Capture the cell that displays the provided text and extract its [X, Y] central coordinate. 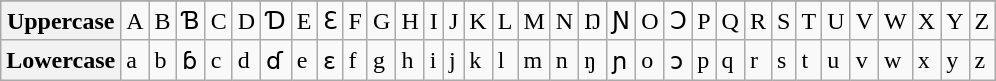
V [864, 21]
l [505, 60]
z [982, 60]
u [836, 60]
ɛ [330, 60]
n [564, 60]
ɲ [622, 60]
C [218, 21]
h [410, 60]
v [864, 60]
Ɛ [330, 21]
X [926, 21]
Y [955, 21]
W [896, 21]
ɗ [276, 60]
f [355, 60]
T [809, 21]
k [478, 60]
p [704, 60]
w [896, 60]
c [218, 60]
Z [982, 21]
Lowercase [61, 60]
ɓ [190, 60]
Q [730, 21]
S [784, 21]
Ɔ [678, 21]
e [304, 60]
K [478, 21]
I [434, 21]
q [730, 60]
i [434, 60]
a [135, 60]
B [162, 21]
E [304, 21]
Uppercase [61, 21]
Ŋ [593, 21]
O [650, 21]
x [926, 60]
U [836, 21]
Ɗ [276, 21]
d [246, 60]
L [505, 21]
t [809, 60]
o [650, 60]
j [453, 60]
Ɲ [622, 21]
s [784, 60]
ɔ [678, 60]
r [758, 60]
M [534, 21]
D [246, 21]
b [162, 60]
J [453, 21]
y [955, 60]
H [410, 21]
m [534, 60]
A [135, 21]
ŋ [593, 60]
G [381, 21]
g [381, 60]
Ɓ [190, 21]
P [704, 21]
N [564, 21]
F [355, 21]
R [758, 21]
